Identify which cell holds the provided text, then report its (X, Y) central coordinate. 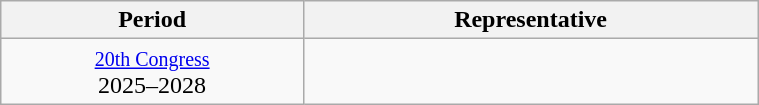
Representative (530, 20)
Period (152, 20)
20th Congress2025–2028 (152, 72)
